From the cell containing the given text, extract its center point as (x, y) coordinate. 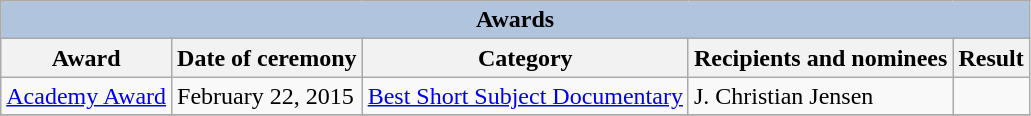
J. Christian Jensen (820, 96)
Result (991, 58)
Category (525, 58)
February 22, 2015 (268, 96)
Recipients and nominees (820, 58)
Best Short Subject Documentary (525, 96)
Awards (516, 20)
Academy Award (86, 96)
Award (86, 58)
Date of ceremony (268, 58)
